Search for the cell housing the specified text and yield its [X, Y] center coordinate. 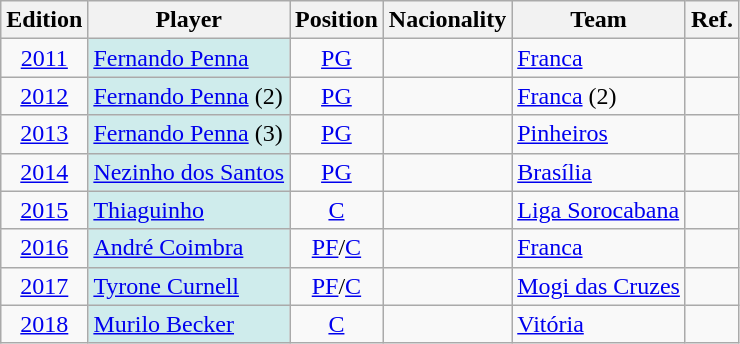
Edition [44, 20]
Position [337, 20]
Thiaguinho [189, 210]
Fernando Penna [189, 58]
Franca (2) [599, 96]
Nacionality [447, 20]
2018 [44, 324]
Fernando Penna (2) [189, 96]
2012 [44, 96]
2011 [44, 58]
Ref. [712, 20]
Pinheiros [599, 134]
2016 [44, 248]
Fernando Penna (3) [189, 134]
Tyrone Curnell [189, 286]
2015 [44, 210]
Team [599, 20]
2014 [44, 172]
Brasília [599, 172]
2017 [44, 286]
Murilo Becker [189, 324]
2013 [44, 134]
André Coimbra [189, 248]
Mogi das Cruzes [599, 286]
Liga Sorocabana [599, 210]
Player [189, 20]
Vitória [599, 324]
Nezinho dos Santos [189, 172]
